Capture the cell that displays the provided text and extract its [X, Y] central coordinate. 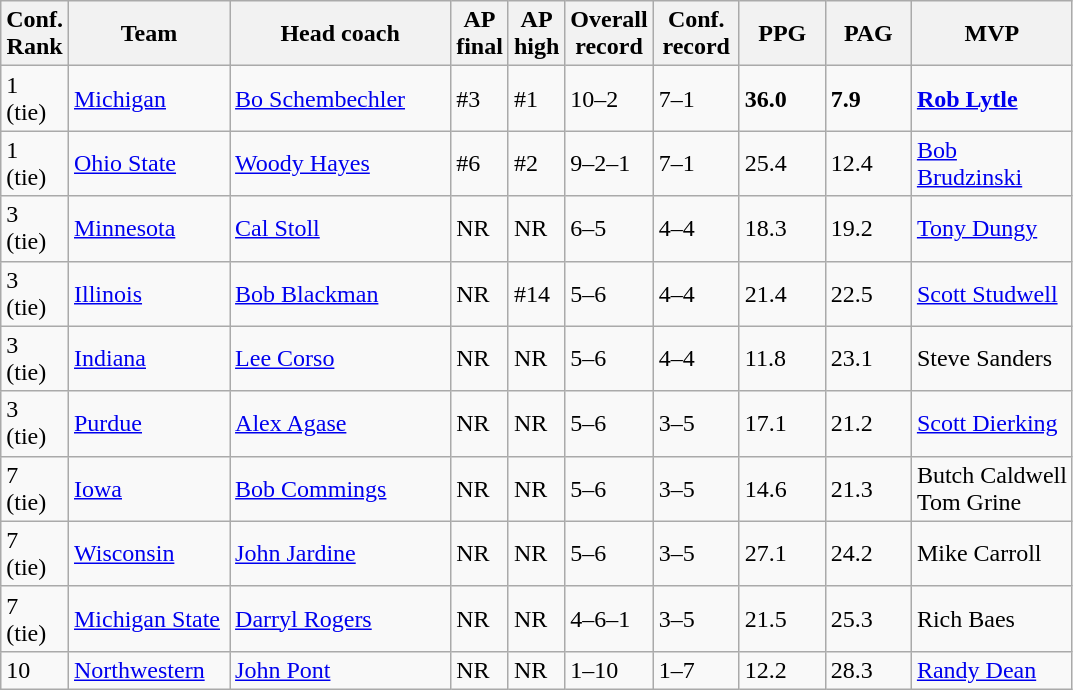
9–2–1 [609, 164]
28.3 [868, 670]
PAG [868, 34]
Alex Agase [340, 424]
Scott Studwell [992, 294]
Steve Sanders [992, 358]
7.9 [868, 98]
Scott Dierking [992, 424]
AP high [536, 34]
Bob Blackman [340, 294]
12.2 [782, 670]
Lee Corso [340, 358]
Iowa [148, 488]
Wisconsin [148, 554]
11.8 [782, 358]
Rich Baes [992, 618]
Darryl Rogers [340, 618]
Woody Hayes [340, 164]
22.5 [868, 294]
Cal Stoll [340, 228]
10–2 [609, 98]
21.3 [868, 488]
Tony Dungy [992, 228]
Northwestern [148, 670]
Purdue [148, 424]
MVP [992, 34]
23.1 [868, 358]
12.4 [868, 164]
#1 [536, 98]
36.0 [782, 98]
#6 [480, 164]
Bob Commings [340, 488]
27.1 [782, 554]
AP final [480, 34]
Michigan State [148, 618]
4–6–1 [609, 618]
21.2 [868, 424]
John Jardine [340, 554]
#3 [480, 98]
Head coach [340, 34]
Bo Schembechler [340, 98]
Conf. Rank [35, 34]
Team [148, 34]
14.6 [782, 488]
Overall record [609, 34]
John Pont [340, 670]
Indiana [148, 358]
21.4 [782, 294]
Conf. record [696, 34]
25.4 [782, 164]
10 [35, 670]
Rob Lytle [992, 98]
Butch CaldwellTom Grine [992, 488]
24.2 [868, 554]
21.5 [782, 618]
Ohio State [148, 164]
Mike Carroll [992, 554]
Minnesota [148, 228]
18.3 [782, 228]
Randy Dean [992, 670]
17.1 [782, 424]
19.2 [868, 228]
1–10 [609, 670]
#14 [536, 294]
PPG [782, 34]
#2 [536, 164]
25.3 [868, 618]
1–7 [696, 670]
Michigan [148, 98]
6–5 [609, 228]
Illinois [148, 294]
Bob Brudzinski [992, 164]
